Return the [X, Y] coordinate for the center point of the cell that contains the specified text.  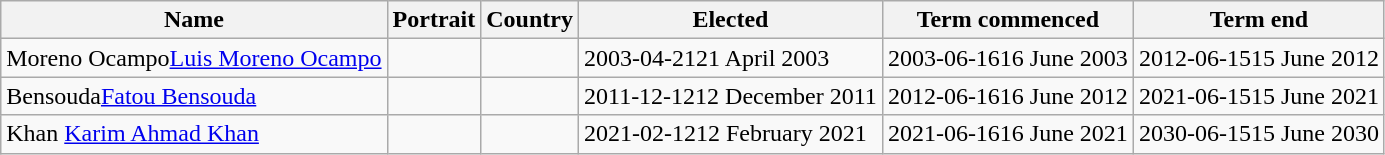
2003-04-2121 April 2003 [730, 58]
2011-12-1212 December 2011 [730, 96]
Khan Karim Ahmad Khan [194, 134]
Portrait [434, 20]
2021-02-1212 February 2021 [730, 134]
Term commenced [1008, 20]
2021-06-1515 June 2021 [1258, 96]
2021-06-1616 June 2021 [1008, 134]
2012-06-1616 June 2012 [1008, 96]
Elected [730, 20]
Moreno OcampoLuis Moreno Ocampo [194, 58]
2012-06-1515 June 2012 [1258, 58]
BensoudaFatou Bensouda [194, 96]
2003-06-1616 June 2003 [1008, 58]
2030-06-1515 June 2030 [1258, 134]
Country [530, 20]
Name [194, 20]
Term end [1258, 20]
